Extract the [X, Y] coordinate from the center of the cell holding the provided text.  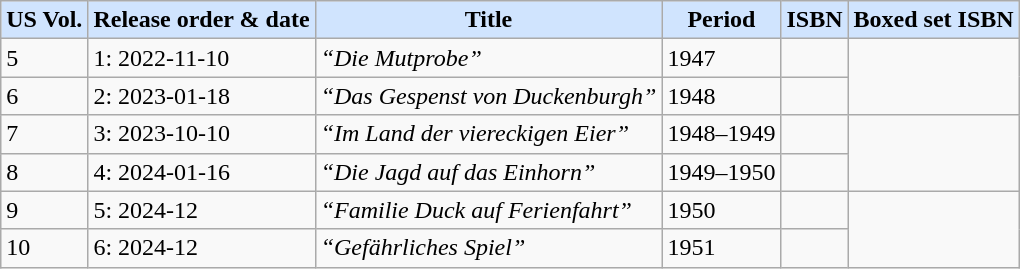
2: 2023-01-18 [202, 96]
Boxed set ISBN [934, 20]
3: 2023-10-10 [202, 134]
Period [722, 20]
5: 2024-12 [202, 210]
Release order & date [202, 20]
“Familie Duck auf Ferienfahrt” [488, 210]
1: 2022-11-10 [202, 58]
Title [488, 20]
“Die Jagd auf das Einhorn” [488, 172]
6 [44, 96]
“Das Gespenst von Duckenburgh” [488, 96]
ISBN [814, 20]
4: 2024-01-16 [202, 172]
1950 [722, 210]
1948–1949 [722, 134]
“Im Land der viereckigen Eier” [488, 134]
“Die Mutprobe” [488, 58]
US Vol. [44, 20]
10 [44, 248]
1947 [722, 58]
1949–1950 [722, 172]
1948 [722, 96]
“Gefährliches Spiel” [488, 248]
7 [44, 134]
8 [44, 172]
9 [44, 210]
6: 2024-12 [202, 248]
1951 [722, 248]
5 [44, 58]
